Search for the cell housing the specified text and yield its (X, Y) center coordinate. 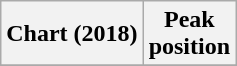
Peakposition (189, 34)
Chart (2018) (72, 34)
